For the text-containing cell, return its midpoint in (X, Y) coordinate format. 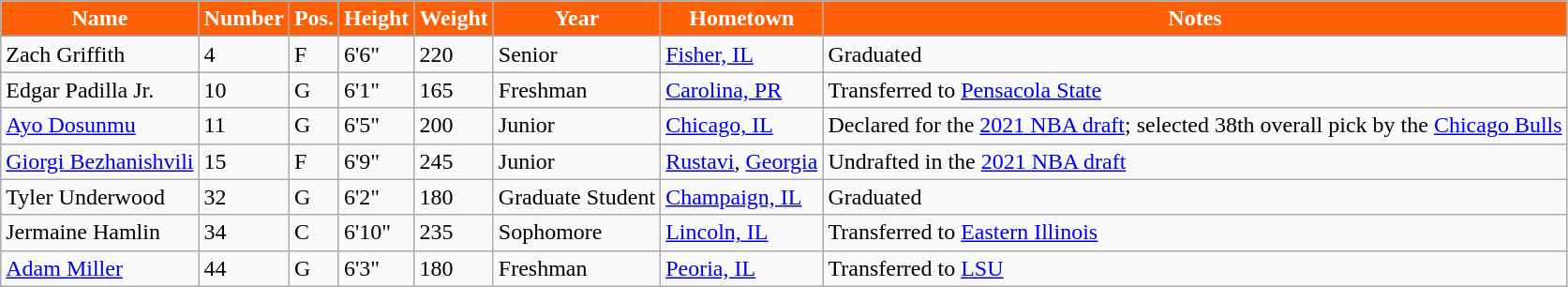
Champaign, IL (742, 197)
Tyler Underwood (99, 197)
Ayo Dosunmu (99, 126)
245 (454, 161)
4 (244, 54)
Name (99, 19)
Number (244, 19)
235 (454, 233)
Edgar Padilla Jr. (99, 90)
11 (244, 126)
Carolina, PR (742, 90)
6'5" (376, 126)
Rustavi, Georgia (742, 161)
6'3" (376, 268)
6'2" (376, 197)
34 (244, 233)
15 (244, 161)
Height (376, 19)
C (313, 233)
6'9" (376, 161)
Senior (576, 54)
Fisher, IL (742, 54)
Transferred to LSU (1195, 268)
Chicago, IL (742, 126)
Lincoln, IL (742, 233)
Hometown (742, 19)
Weight (454, 19)
165 (454, 90)
6'1" (376, 90)
Notes (1195, 19)
6'6" (376, 54)
Sophomore (576, 233)
Peoria, IL (742, 268)
Giorgi Bezhanishvili (99, 161)
220 (454, 54)
Transferred to Eastern Illinois (1195, 233)
6'10" (376, 233)
Undrafted in the 2021 NBA draft (1195, 161)
Transferred to Pensacola State (1195, 90)
200 (454, 126)
10 (244, 90)
32 (244, 197)
Jermaine Hamlin (99, 233)
44 (244, 268)
Year (576, 19)
Declared for the 2021 NBA draft; selected 38th overall pick by the Chicago Bulls (1195, 126)
Adam Miller (99, 268)
Graduate Student (576, 197)
Zach Griffith (99, 54)
Pos. (313, 19)
